Determine the [X, Y] coordinate at the center of the cell enclosing the given text.  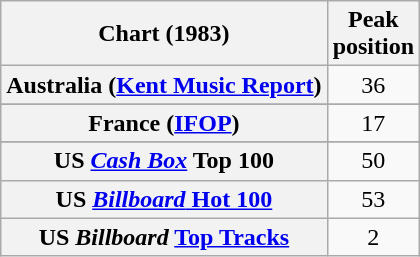
53 [373, 199]
Chart (1983) [164, 34]
36 [373, 85]
2 [373, 237]
US Billboard Hot 100 [164, 199]
US Cash Box Top 100 [164, 161]
US Billboard Top Tracks [164, 237]
France (IFOP) [164, 123]
Peakposition [373, 34]
50 [373, 161]
Australia (Kent Music Report) [164, 85]
17 [373, 123]
